Provide the [X, Y] coordinate of the cell's center where the given text is located.  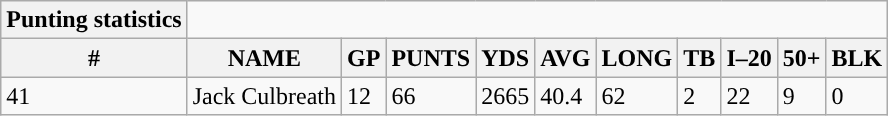
GP [364, 58]
12 [364, 96]
NAME [264, 58]
2665 [506, 96]
Jack Culbreath [264, 96]
# [94, 58]
BLK [857, 58]
2 [700, 96]
AVG [566, 58]
Punting statistics [94, 20]
50+ [802, 58]
LONG [637, 58]
9 [802, 96]
TB [700, 58]
I–20 [749, 58]
22 [749, 96]
66 [431, 96]
PUNTS [431, 58]
41 [94, 96]
62 [637, 96]
YDS [506, 58]
40.4 [566, 96]
0 [857, 96]
